Extract the [x, y] coordinate from the center of the cell holding the provided text.  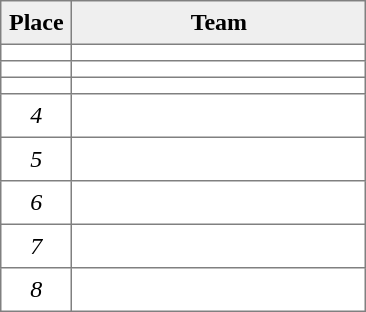
5 [36, 159]
4 [36, 116]
8 [36, 290]
6 [36, 203]
Team [219, 23]
7 [36, 246]
Place [36, 23]
